Provide the [X, Y] coordinate of the cell's center where the given text is located.  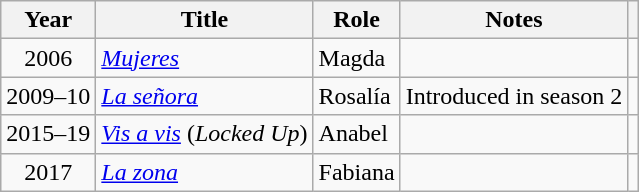
Rosalía [356, 96]
2009–10 [48, 96]
2015–19 [48, 134]
Anabel [356, 134]
Introduced in season 2 [514, 96]
Magda [356, 58]
La señora [204, 96]
Mujeres [204, 58]
Vis a vis (Locked Up) [204, 134]
Fabiana [356, 172]
2017 [48, 172]
Title [204, 20]
Year [48, 20]
2006 [48, 58]
La zona [204, 172]
Role [356, 20]
Notes [514, 20]
